Detect which cell encompasses the target text, then output its [X, Y] center coordinate. 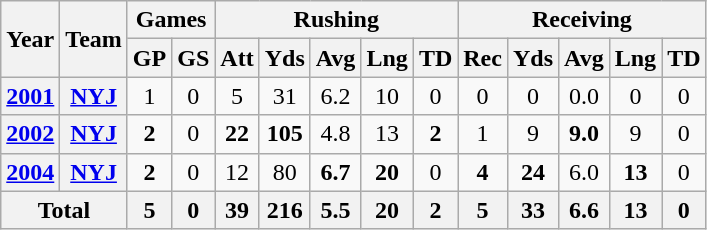
6.0 [584, 172]
Total [64, 210]
9.0 [584, 134]
10 [387, 96]
105 [284, 134]
4 [483, 172]
Games [170, 20]
6.7 [336, 172]
216 [284, 210]
24 [532, 172]
12 [237, 172]
6.2 [336, 96]
Team [94, 39]
6.6 [584, 210]
22 [237, 134]
31 [284, 96]
4.8 [336, 134]
Att [237, 58]
0.0 [584, 96]
39 [237, 210]
2001 [30, 96]
80 [284, 172]
GP [149, 58]
2004 [30, 172]
Year [30, 39]
2002 [30, 134]
Rushing [336, 20]
5.5 [336, 210]
33 [532, 210]
Receiving [582, 20]
GS [194, 58]
Rec [483, 58]
